Extract the (X, Y) coordinate from the center of the cell holding the provided text.  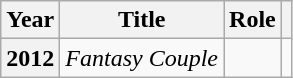
Title (142, 20)
Fantasy Couple (142, 58)
Year (30, 20)
2012 (30, 58)
Role (253, 20)
